Extract the [X, Y] coordinate from the center of the cell holding the provided text.  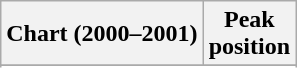
Chart (2000–2001) [102, 34]
Peakposition [249, 34]
